Locate the cell with the specified text and output its (X, Y) center coordinate. 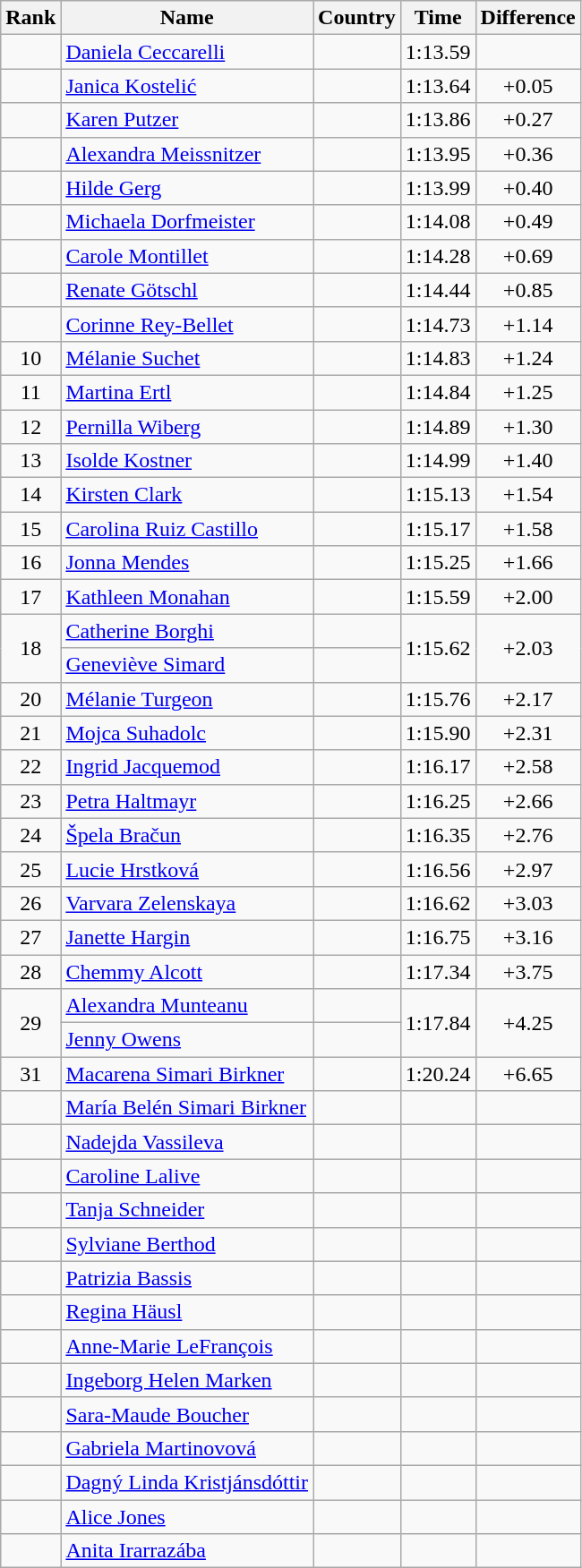
Regina Häusl (187, 1312)
26 (30, 903)
Špela Bračun (187, 835)
1:16.75 (438, 937)
+2.97 (528, 869)
+2.58 (528, 767)
+1.66 (528, 563)
1:15.62 (438, 648)
14 (30, 495)
Mélanie Suchet (187, 358)
1:13.95 (438, 154)
+0.36 (528, 154)
17 (30, 597)
+1.54 (528, 495)
Gabriela Martinovová (187, 1448)
Caroline Lalive (187, 1176)
15 (30, 529)
Renate Götschl (187, 290)
+0.40 (528, 188)
Daniela Ceccarelli (187, 52)
1:13.86 (438, 120)
Time (438, 18)
Mélanie Turgeon (187, 699)
+6.65 (528, 1074)
Patrizia Bassis (187, 1278)
+2.17 (528, 699)
Hilde Gerg (187, 188)
1:20.24 (438, 1074)
María Belén Simari Birkner (187, 1108)
1:15.25 (438, 563)
+0.85 (528, 290)
29 (30, 1023)
Dagný Linda Kristjánsdóttir (187, 1482)
Alice Jones (187, 1517)
1:16.35 (438, 835)
Lucie Hrstková (187, 869)
1:16.62 (438, 903)
+1.40 (528, 461)
Rank (30, 18)
Anne-Marie LeFrançois (187, 1346)
+2.03 (528, 648)
1:15.59 (438, 597)
10 (30, 358)
1:14.84 (438, 392)
Martina Ertl (187, 392)
31 (30, 1074)
Sylviane Berthod (187, 1244)
+0.27 (528, 120)
Alexandra Meissnitzer (187, 154)
Carole Montillet (187, 256)
+3.16 (528, 937)
Petra Haltmayr (187, 801)
Geneviève Simard (187, 665)
Tanja Schneider (187, 1210)
22 (30, 767)
+2.66 (528, 801)
1:13.59 (438, 52)
Ingrid Jacquemod (187, 767)
1:15.76 (438, 699)
Nadejda Vassileva (187, 1142)
1:14.99 (438, 461)
28 (30, 971)
Carolina Ruiz Castillo (187, 529)
1:16.56 (438, 869)
Anita Irarrazába (187, 1551)
25 (30, 869)
+0.05 (528, 86)
1:14.83 (438, 358)
Kathleen Monahan (187, 597)
+1.30 (528, 427)
Karen Putzer (187, 120)
Corinne Rey-Bellet (187, 324)
+2.31 (528, 733)
13 (30, 461)
Macarena Simari Birkner (187, 1074)
Jenny Owens (187, 1040)
+2.00 (528, 597)
1:14.28 (438, 256)
Varvara Zelenskaya (187, 903)
1:13.64 (438, 86)
1:14.73 (438, 324)
Alexandra Munteanu (187, 1006)
20 (30, 699)
Sara-Maude Boucher (187, 1414)
1:16.25 (438, 801)
23 (30, 801)
1:16.17 (438, 767)
Janette Hargin (187, 937)
Chemmy Alcott (187, 971)
+3.75 (528, 971)
+2.76 (528, 835)
+0.69 (528, 256)
27 (30, 937)
Name (187, 18)
Isolde Kostner (187, 461)
1:17.34 (438, 971)
Jonna Mendes (187, 563)
+1.14 (528, 324)
1:13.99 (438, 188)
Kirsten Clark (187, 495)
24 (30, 835)
1:17.84 (438, 1023)
1:14.44 (438, 290)
1:14.08 (438, 222)
+1.24 (528, 358)
1:15.90 (438, 733)
+4.25 (528, 1023)
1:15.13 (438, 495)
Difference (528, 18)
21 (30, 733)
Mojca Suhadolc (187, 733)
11 (30, 392)
12 (30, 427)
18 (30, 648)
Michaela Dorfmeister (187, 222)
16 (30, 563)
1:15.17 (438, 529)
Country (357, 18)
+1.25 (528, 392)
Catherine Borghi (187, 631)
Pernilla Wiberg (187, 427)
1:14.89 (438, 427)
Ingeborg Helen Marken (187, 1380)
+3.03 (528, 903)
+1.58 (528, 529)
Janica Kostelić (187, 86)
+0.49 (528, 222)
